Detect which cell encompasses the target text, then output its [x, y] center coordinate. 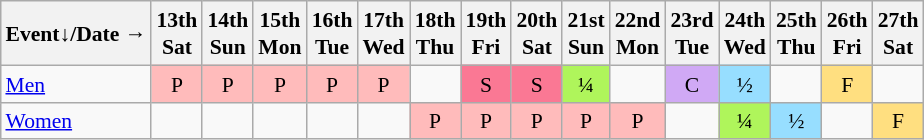
15thMon [280, 33]
C [692, 84]
14thSun [228, 33]
18thThu [436, 33]
19thFri [486, 33]
17thWed [383, 33]
24thWed [745, 33]
Men [76, 84]
26thFri [848, 33]
21stSun [586, 33]
20thSat [536, 33]
25thThu [796, 33]
22ndMon [638, 33]
Event↓/Date → [76, 33]
13thSat [176, 33]
16thTue [332, 33]
23rdTue [692, 33]
27thSat [898, 33]
Women [76, 120]
